Capture the cell that displays the provided text and extract its [x, y] central coordinate. 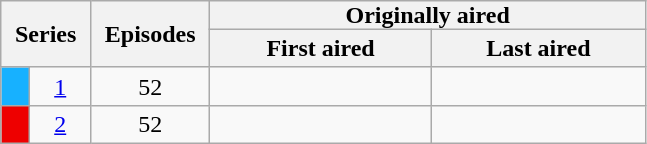
Series [46, 34]
2 [60, 124]
1 [60, 86]
Originally aired [428, 15]
First aired [321, 48]
Episodes [150, 34]
Last aired [538, 48]
